Return the [x, y] coordinate for the center point of the cell that contains the specified text.  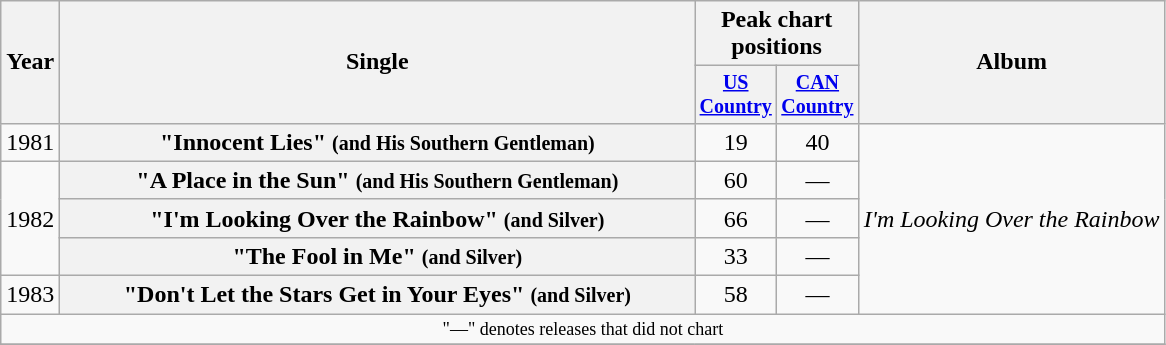
Single [378, 62]
"Don't Let the Stars Get in Your Eyes" (and Silver) [378, 295]
19 [736, 142]
1983 [30, 295]
Album [1012, 62]
"The Fool in Me" (and Silver) [378, 256]
Peak chartpositions [776, 34]
40 [818, 142]
"I'm Looking Over the Rainbow" (and Silver) [378, 218]
1981 [30, 142]
33 [736, 256]
Year [30, 62]
I'm Looking Over the Rainbow [1012, 218]
58 [736, 295]
"—" denotes releases that did not chart [583, 330]
60 [736, 180]
1982 [30, 218]
"A Place in the Sun" (and His Southern Gentleman) [378, 180]
66 [736, 218]
CAN Country [818, 94]
US Country [736, 94]
"Innocent Lies" (and His Southern Gentleman) [378, 142]
